Pinpoint the cell where the given text exists, returning its (x, y) midpoint coordinate. 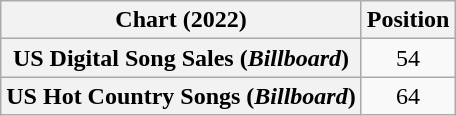
64 (408, 96)
Chart (2022) (181, 20)
US Hot Country Songs (Billboard) (181, 96)
US Digital Song Sales (Billboard) (181, 58)
Position (408, 20)
54 (408, 58)
